Extract the [X, Y] coordinate from the center of the cell holding the provided text.  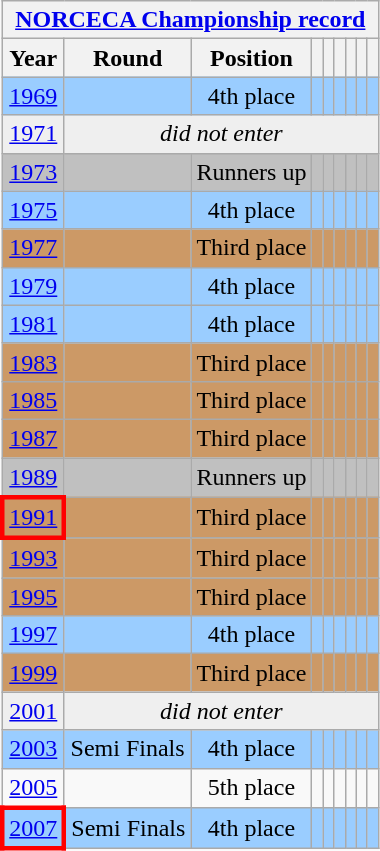
2007 [33, 828]
1971 [33, 134]
1973 [33, 172]
1999 [33, 673]
NORCECA Championship record [190, 20]
Position [252, 58]
1977 [33, 248]
1981 [33, 324]
Round [128, 58]
1983 [33, 362]
1991 [33, 518]
1993 [33, 558]
2001 [33, 711]
5th place [252, 788]
1989 [33, 478]
1979 [33, 286]
2003 [33, 749]
2005 [33, 788]
Year [33, 58]
1997 [33, 635]
1985 [33, 400]
1987 [33, 438]
1969 [33, 96]
1995 [33, 597]
1975 [33, 210]
